Scan for the cell matching the given text and deliver its (X, Y) coordinate at center. 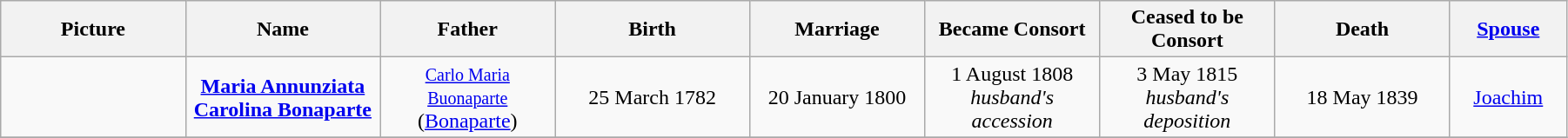
Father (468, 30)
18 May 1839 (1363, 97)
Ceased to be Consort (1187, 30)
Carlo Maria Buonaparte(Bonaparte) (468, 97)
3 May 1815husband's deposition (1187, 97)
Marriage (837, 30)
Birth (653, 30)
1 August 1808husband's accession (1013, 97)
Picture (93, 30)
Spouse (1508, 30)
20 January 1800 (837, 97)
25 March 1782 (653, 97)
Became Consort (1013, 30)
Name (283, 30)
Joachim (1508, 97)
Death (1363, 30)
Maria Annunziata Carolina Bonaparte (283, 97)
